Return (X, Y) of the center of cell containing provided text 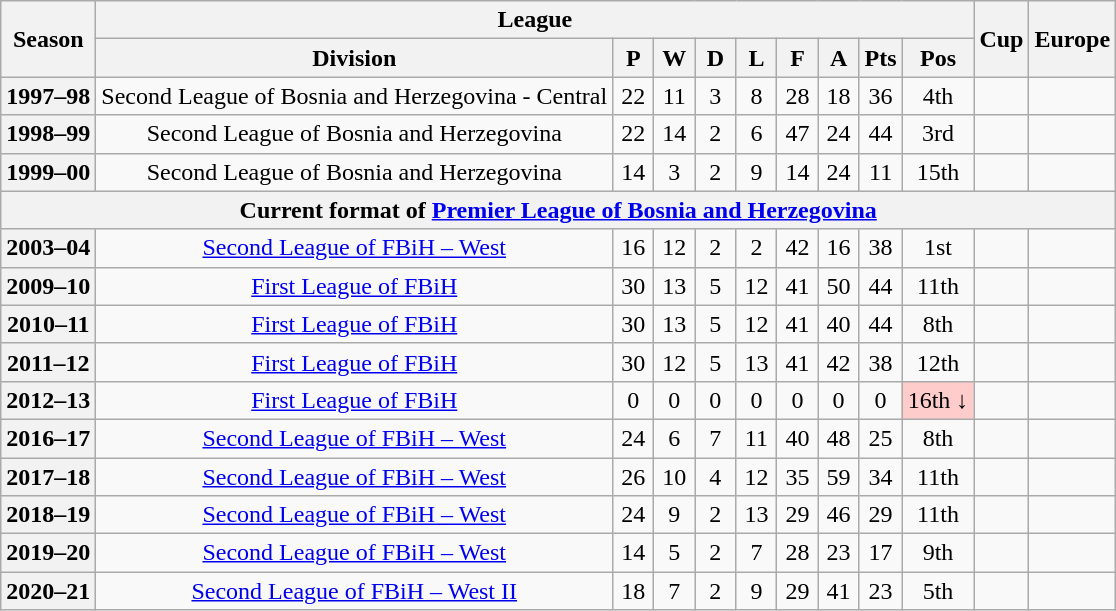
26 (634, 477)
League (535, 20)
Europe (1072, 39)
34 (880, 477)
3rd (938, 134)
1st (938, 248)
Pts (880, 58)
1999–00 (48, 172)
Pos (938, 58)
4th (938, 96)
5th (938, 591)
16th ↓ (938, 400)
2010–11 (48, 324)
35 (798, 477)
2009–10 (48, 286)
8 (756, 96)
P (634, 58)
Season (48, 39)
2003–04 (48, 248)
Cup (1002, 39)
2019–20 (48, 553)
9th (938, 553)
2011–12 (48, 362)
2018–19 (48, 515)
25 (880, 438)
A (838, 58)
12th (938, 362)
10 (674, 477)
47 (798, 134)
2016–17 (48, 438)
59 (838, 477)
Second League of Bosnia and Herzegovina - Central (354, 96)
4 (716, 477)
Division (354, 58)
1998–99 (48, 134)
L (756, 58)
F (798, 58)
48 (838, 438)
W (674, 58)
2020–21 (48, 591)
46 (838, 515)
2012–13 (48, 400)
Current format of Premier League of Bosnia and Herzegovina (558, 210)
17 (880, 553)
2017–18 (48, 477)
15th (938, 172)
50 (838, 286)
Second League of FBiH – West II (354, 591)
36 (880, 96)
D (716, 58)
1997–98 (48, 96)
